Provide the [X, Y] coordinate of the cell's center where the given text is located.  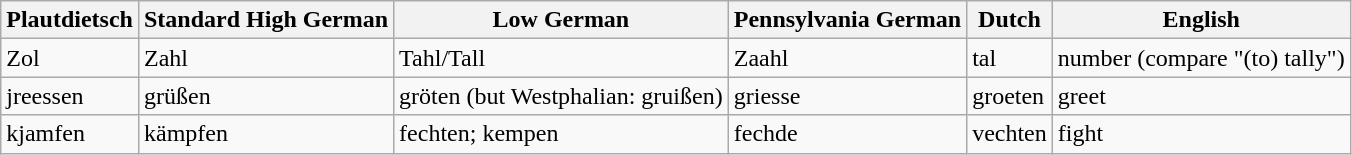
kjamfen [70, 134]
Zaahl [847, 58]
English [1201, 20]
fechten; kempen [562, 134]
jreessen [70, 96]
Standard High German [266, 20]
vechten [1010, 134]
tal [1010, 58]
groeten [1010, 96]
fight [1201, 134]
fechde [847, 134]
Low German [562, 20]
greet [1201, 96]
Zahl [266, 58]
griesse [847, 96]
Tahl/Tall [562, 58]
Plautdietsch [70, 20]
gröten (but Westphalian: gruißen) [562, 96]
grüßen [266, 96]
Dutch [1010, 20]
Pennsylvania German [847, 20]
Zol [70, 58]
kämpfen [266, 134]
number (compare "(to) tally") [1201, 58]
